Capture the cell that displays the provided text and extract its [X, Y] central coordinate. 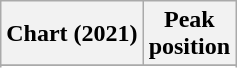
Chart (2021) [72, 34]
Peakposition [189, 34]
